Identify which cell holds the provided text, then report its (X, Y) central coordinate. 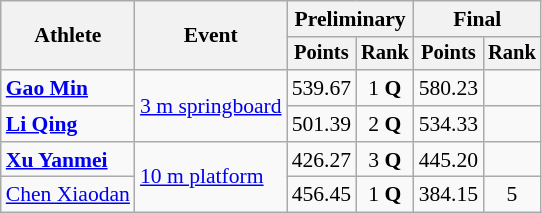
580.23 (448, 88)
384.15 (448, 195)
Xu Yanmei (68, 160)
3 m springboard (211, 106)
Gao Min (68, 88)
426.27 (322, 160)
539.67 (322, 88)
Athlete (68, 36)
3 Q (385, 160)
Chen Xiaodan (68, 195)
534.33 (448, 124)
Event (211, 36)
Li Qing (68, 124)
10 m platform (211, 178)
Final (478, 19)
456.45 (322, 195)
Preliminary (350, 19)
501.39 (322, 124)
5 (512, 195)
2 Q (385, 124)
445.20 (448, 160)
